Provide the [x, y] coordinate of the cell's center where the given text is located.  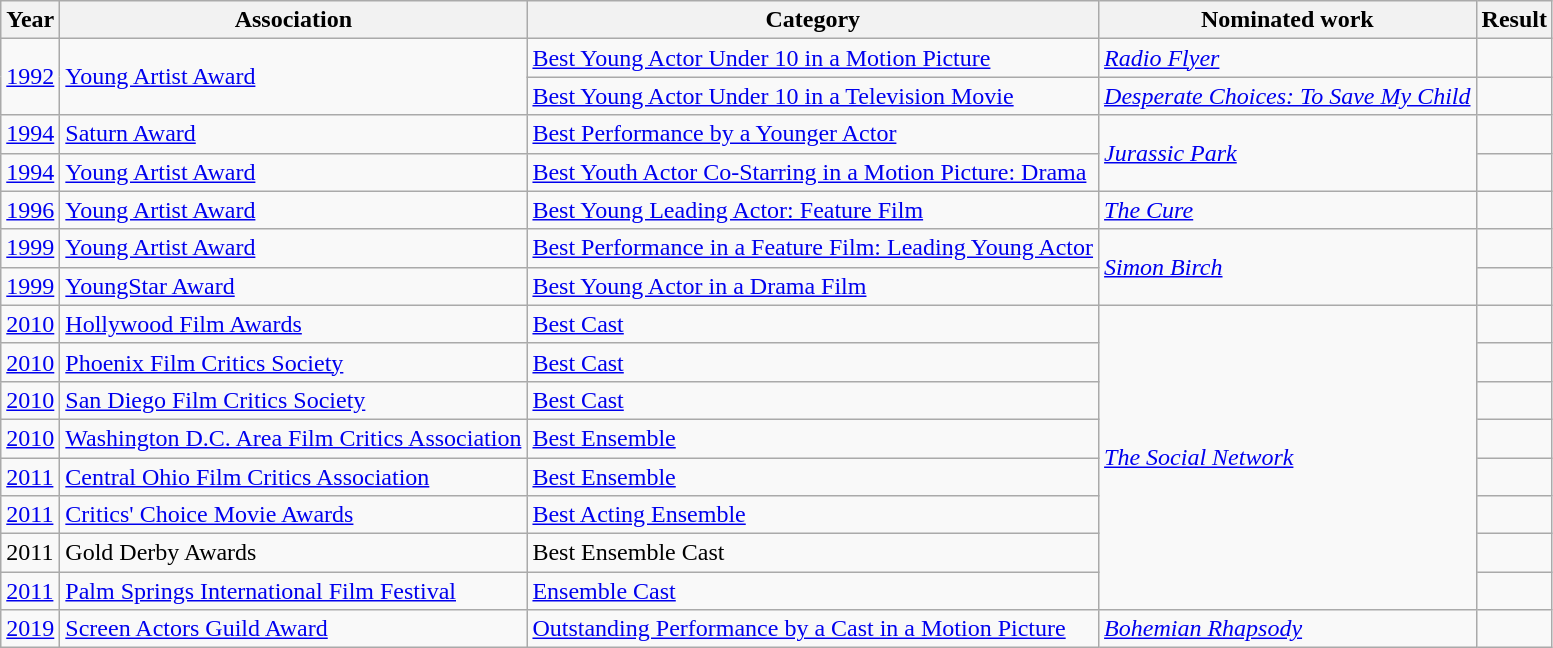
The Cure [1288, 210]
Simon Birch [1288, 267]
Ensemble Cast [813, 591]
Best Ensemble Cast [813, 553]
Nominated work [1288, 20]
Hollywood Film Awards [294, 324]
Result [1514, 20]
Phoenix Film Critics Society [294, 362]
Best Acting Ensemble [813, 515]
San Diego Film Critics Society [294, 400]
1992 [30, 77]
Screen Actors Guild Award [294, 629]
Desperate Choices: To Save My Child [1288, 96]
Gold Derby Awards [294, 553]
Best Young Actor Under 10 in a Motion Picture [813, 58]
Outstanding Performance by a Cast in a Motion Picture [813, 629]
Year [30, 20]
Category [813, 20]
Washington D.C. Area Film Critics Association [294, 438]
The Social Network [1288, 457]
Best Performance in a Feature Film: Leading Young Actor [813, 248]
Critics' Choice Movie Awards [294, 515]
Saturn Award [294, 134]
Best Young Actor Under 10 in a Television Movie [813, 96]
Best Young Actor in a Drama Film [813, 286]
Best Performance by a Younger Actor [813, 134]
Best Young Leading Actor: Feature Film [813, 210]
Bohemian Rhapsody [1288, 629]
Central Ohio Film Critics Association [294, 477]
1996 [30, 210]
Palm Springs International Film Festival [294, 591]
Jurassic Park [1288, 153]
Association [294, 20]
2019 [30, 629]
YoungStar Award [294, 286]
Radio Flyer [1288, 58]
Best Youth Actor Co-Starring in a Motion Picture: Drama [813, 172]
